Capture the cell that displays the provided text and extract its (x, y) central coordinate. 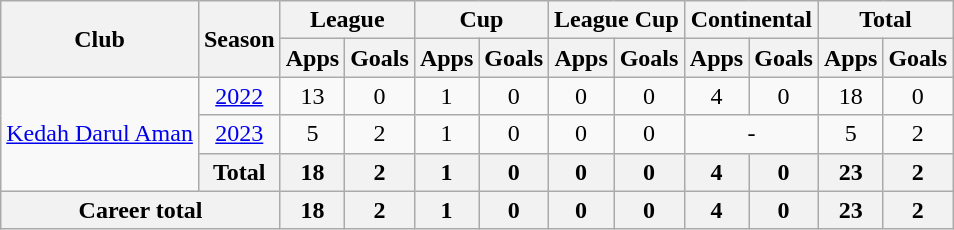
Club (100, 39)
13 (312, 96)
2023 (239, 134)
League Cup (617, 20)
2022 (239, 96)
Cup (481, 20)
- (751, 134)
Kedah Darul Aman (100, 134)
Career total (140, 210)
League (347, 20)
Season (239, 39)
Continental (751, 20)
